Return (X, Y) of the center of cell containing provided text 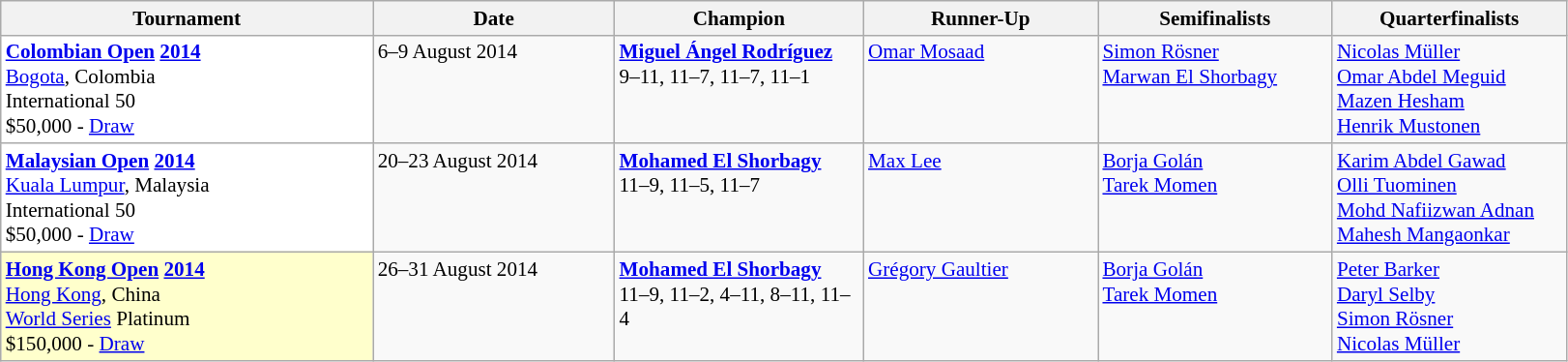
Max Lee (980, 197)
Tournament (188, 17)
26–31 August 2014 (494, 306)
Runner-Up (980, 17)
Grégory Gaultier (980, 306)
Mohamed El Shorbagy 11–9, 11–5, 11–7 (739, 197)
Karim Abdel Gawad Olli Tuominen Mohd Nafiizwan Adnan Mahesh Mangaonkar (1449, 197)
Malaysian Open 2014 Kuala Lumpur, MalaysiaInternational 50$50,000 - Draw (188, 197)
Semifinalists (1215, 17)
Mohamed El Shorbagy11–9, 11–2, 4–11, 8–11, 11–4 (739, 306)
Nicolas Müller Omar Abdel Meguid Mazen Hesham Henrik Mustonen (1449, 89)
Simon Rösner Marwan El Shorbagy (1215, 89)
Champion (739, 17)
Colombian Open 2014 Bogota, ColombiaInternational 50$50,000 - Draw (188, 89)
Omar Mosaad (980, 89)
Quarterfinalists (1449, 17)
20–23 August 2014 (494, 197)
6–9 August 2014 (494, 89)
Peter Barker Daryl Selby Simon Rösner Nicolas Müller (1449, 306)
Hong Kong Open 2014 Hong Kong, ChinaWorld Series Platinum$150,000 - Draw (188, 306)
Miguel Ángel Rodríguez 9–11, 11–7, 11–7, 11–1 (739, 89)
Date (494, 17)
